Scan for the cell matching the given text and deliver its [x, y] coordinate at center. 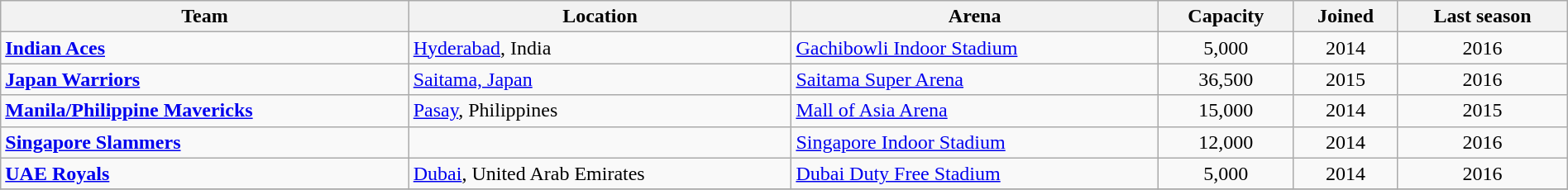
Mall of Asia Arena [975, 111]
Hyderabad, India [600, 48]
Last season [1482, 17]
Pasay, Philippines [600, 111]
15,000 [1226, 111]
Team [205, 17]
Arena [975, 17]
Japan Warriors [205, 79]
Dubai Duty Free Stadium [975, 173]
Indian Aces [205, 48]
Saitama, Japan [600, 79]
Capacity [1226, 17]
Gachibowli Indoor Stadium [975, 48]
12,000 [1226, 142]
Joined [1346, 17]
Manila/Philippine Mavericks [205, 111]
Location [600, 17]
Singapore Indoor Stadium [975, 142]
36,500 [1226, 79]
UAE Royals [205, 173]
Dubai, United Arab Emirates [600, 173]
Singapore Slammers [205, 142]
Saitama Super Arena [975, 79]
